For the text-containing cell, return its midpoint in (X, Y) coordinate format. 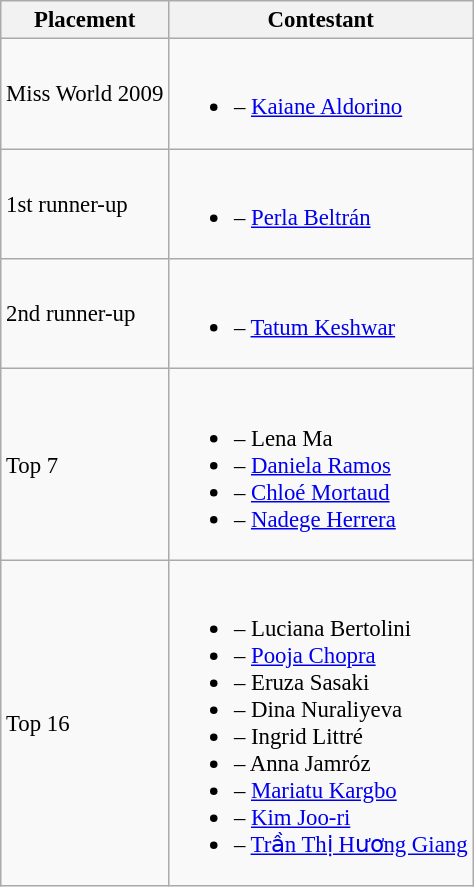
Top 16 (85, 723)
Miss World 2009 (85, 94)
– Lena Ma – Daniela Ramos – Chloé Mortaud – Nadege Herrera (321, 464)
– Perla Beltrán (321, 204)
– Kaiane Aldorino (321, 94)
2nd runner-up (85, 314)
Top 7 (85, 464)
– Tatum Keshwar (321, 314)
1st runner-up (85, 204)
Contestant (321, 20)
Placement (85, 20)
